From the cell containing the given text, extract its center point as (X, Y) coordinate. 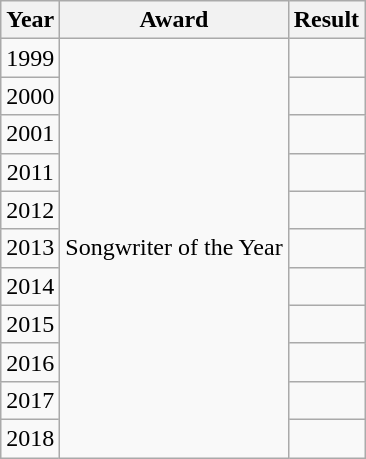
2011 (30, 172)
Year (30, 20)
2018 (30, 438)
2017 (30, 400)
2015 (30, 324)
Result (326, 20)
Award (174, 20)
Songwriter of the Year (174, 248)
2000 (30, 96)
2001 (30, 134)
2012 (30, 210)
2016 (30, 362)
1999 (30, 58)
2013 (30, 248)
2014 (30, 286)
